Return (X, Y) of the center of cell containing provided text 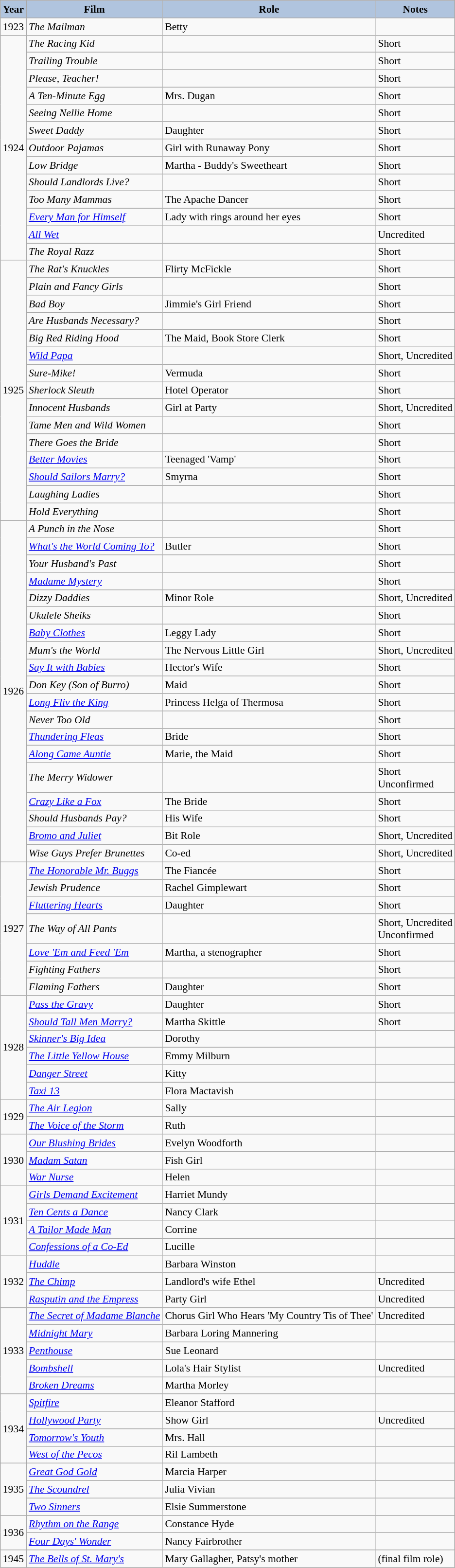
Plain and Fancy Girls (94, 286)
What's the World Coming To? (94, 547)
War Nurse (94, 1177)
Tomorrow's Youth (94, 1438)
Film (94, 9)
Flora Mactavish (269, 1091)
1932 (14, 1282)
Dorothy (269, 1039)
Should Landlords Live? (94, 182)
Short, Uncredited Unconfirmed (415, 929)
Harriet Mundy (269, 1195)
Spitfire (94, 1403)
The Racing Kid (94, 44)
Vermuda (269, 373)
Two Sinners (94, 1507)
Mrs. Hall (269, 1438)
Confessions of a Co-Ed (94, 1247)
Should Tall Men Marry? (94, 1022)
Sherlock Sleuth (94, 391)
Show Girl (269, 1420)
Sue Leonard (269, 1351)
Fluttering Hearts (94, 906)
Madam Satan (94, 1160)
The Fiancée (269, 871)
The Little Yellow House (94, 1056)
Landlord's wife Ethel (269, 1282)
Should Husbands Pay? (94, 819)
Nancy Fairbrother (269, 1542)
1924 (14, 148)
Corrine (269, 1229)
The Voice of the Storm (94, 1126)
Sure-Mike! (94, 373)
Danger Street (94, 1074)
The Bride (269, 802)
1936 (14, 1533)
Love 'Em and Feed 'Em (94, 952)
Eleanor Stafford (269, 1403)
Bad Boy (94, 304)
Don Key (Son of Burro) (94, 685)
Bromo and Juliet (94, 836)
Year (14, 9)
The Scoundrel (94, 1490)
Fish Girl (269, 1160)
Hollywood Party (94, 1420)
(final film role) (415, 1559)
Martha - Buddy's Sweetheart (269, 165)
Low Bridge (94, 165)
The Merry Widower (94, 778)
Baby Clothes (94, 633)
A Punch in the Nose (94, 529)
Jimmie's Girl Friend (269, 304)
Butler (269, 547)
The Way of All Pants (94, 929)
Notes (415, 9)
1930 (14, 1160)
Evelyn Woodforth (269, 1143)
Better Movies (94, 460)
Barbara Loring Mannering (269, 1334)
Outdoor Pajamas (94, 148)
Flirty McFickle (269, 269)
1934 (14, 1429)
Nancy Clark (269, 1212)
Role (269, 9)
A Tailor Made Man (94, 1229)
Sweet Daddy (94, 131)
The Chimp (94, 1282)
Constance Hyde (269, 1524)
Rasputin and the Empress (94, 1299)
Innocent Husbands (94, 408)
Along Came Auntie (94, 754)
1933 (14, 1351)
Minor Role (269, 598)
The Nervous Little Girl (269, 650)
Long Fliv the King (94, 702)
Huddle (94, 1265)
The Maid, Book Store Clerk (269, 339)
The Bells of St. Mary's (94, 1559)
Princess Helga of Thermosa (269, 702)
Madame Mystery (94, 581)
Rhythm on the Range (94, 1524)
Big Red Riding Hood (94, 339)
Crazy Like a Fox (94, 802)
The Rat's Knuckles (94, 269)
Wise Guys Prefer Brunettes (94, 854)
The Honorable Mr. Buggs (94, 871)
Laughing Ladies (94, 495)
1945 (14, 1559)
Martha, a stenographer (269, 952)
Skinner's Big Idea (94, 1039)
Dizzy Daddies (94, 598)
Should Sailors Marry? (94, 477)
Fighting Fathers (94, 970)
Thundering Fleas (94, 737)
Ruth (269, 1126)
Too Many Mammas (94, 200)
Martha Morley (269, 1386)
Ril Lambeth (269, 1455)
Emmy Milburn (269, 1056)
Girl with Runaway Pony (269, 148)
Never Too Old (94, 720)
1926 (14, 691)
Are Husbands Necessary? (94, 321)
1931 (14, 1221)
Please, Teacher! (94, 79)
There Goes the Bride (94, 443)
1927 (14, 929)
Mary Gallagher, Patsy's mother (269, 1559)
Say It with Babies (94, 668)
Seeing Nellie Home (94, 113)
Smyrna (269, 477)
Tame Men and Wild Women (94, 425)
Teenaged 'Vamp' (269, 460)
Mum's the World (94, 650)
1923 (14, 27)
All Wet (94, 234)
Hotel Operator (269, 391)
Ukulele Sheiks (94, 616)
His Wife (269, 819)
Bit Role (269, 836)
Girls Demand Excitement (94, 1195)
The Royal Razz (94, 252)
Pass the Gravy (94, 1004)
The Apache Dancer (269, 200)
Taxi 13 (94, 1091)
West of the Pecos (94, 1455)
Great God Gold (94, 1472)
1925 (14, 391)
Broken Dreams (94, 1386)
Bride (269, 737)
Lola's Hair Stylist (269, 1368)
Your Husband's Past (94, 564)
Kitty (269, 1074)
Maid (269, 685)
Girl at Party (269, 408)
Rachel Gimplewart (269, 888)
Barbara Winston (269, 1265)
Mrs. Dugan (269, 96)
Betty (269, 27)
Lucille (269, 1247)
Co-ed (269, 854)
Trailing Trouble (94, 61)
Penthouse (94, 1351)
Julia Vivian (269, 1490)
Helen (269, 1177)
Every Man for Himself (94, 217)
Marie, the Maid (269, 754)
Elsie Summerstone (269, 1507)
Bombshell (94, 1368)
Jewish Prudence (94, 888)
Chorus Girl Who Hears 'My Country Tis of Thee' (269, 1316)
Party Girl (269, 1299)
Martha Skittle (269, 1022)
The Secret of Madame Blanche (94, 1316)
Flaming Fathers (94, 987)
Our Blushing Brides (94, 1143)
Midnight Mary (94, 1334)
Sally (269, 1108)
The Mailman (94, 27)
1935 (14, 1489)
Ten Cents a Dance (94, 1212)
Four Days' Wonder (94, 1542)
Wild Papa (94, 356)
Hold Everything (94, 512)
ShortUnconfirmed (415, 778)
Hector's Wife (269, 668)
Leggy Lady (269, 633)
Lady with rings around her eyes (269, 217)
1928 (14, 1048)
A Ten-Minute Egg (94, 96)
The Air Legion (94, 1108)
Marcia Harper (269, 1472)
1929 (14, 1117)
